Search for the cell housing the specified text and yield its [X, Y] center coordinate. 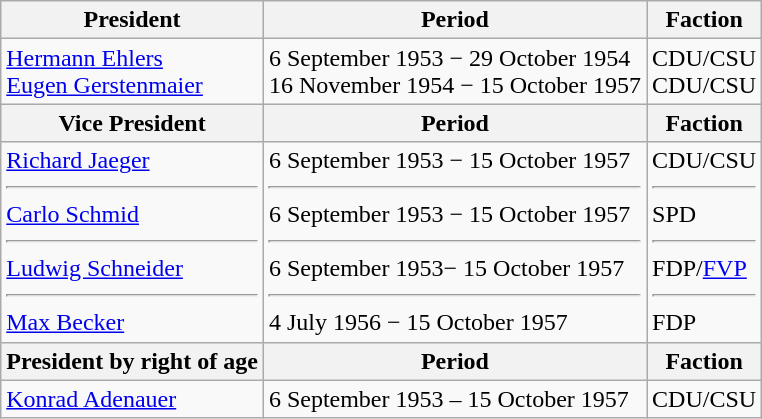
6 September 1953 – 15 October 1957 [454, 399]
President by right of age [132, 361]
6 September 1953 − 15 October 19576 September 1953 − 15 October 19576 September 1953− 15 October 19574 July 1956 − 15 October 1957 [454, 242]
CDU/CSUCDU/CSU [704, 72]
Hermann EhlersEugen Gerstenmaier [132, 72]
6 September 1953 − 29 October 195416 November 1954 − 15 October 1957 [454, 72]
Vice President [132, 123]
CDU/CSUSPDFDP/FVPFDP [704, 242]
President [132, 20]
Richard JaegerCarlo SchmidLudwig SchneiderMax Becker [132, 242]
Konrad Adenauer [132, 399]
CDU/CSU [704, 399]
